Provide the [X, Y] coordinate of the cell's center where the given text is located.  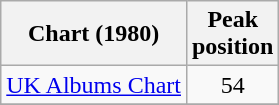
UK Albums Chart [94, 85]
Chart (1980) [94, 34]
Peak position [232, 34]
54 [232, 85]
